Identify which cell holds the provided text, then report its [X, Y] central coordinate. 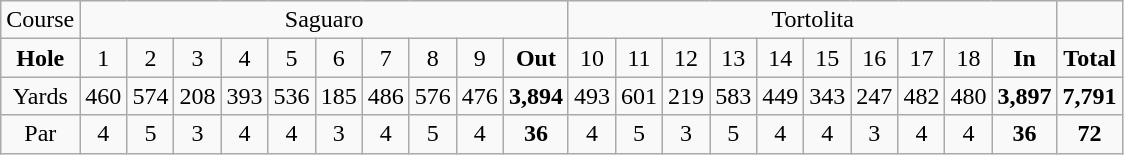
15 [828, 58]
Total [1090, 58]
9 [480, 58]
16 [874, 58]
Tortolita [812, 20]
18 [968, 58]
1 [104, 58]
6 [338, 58]
343 [828, 96]
Yards [40, 96]
583 [734, 96]
Course [40, 20]
576 [432, 96]
393 [244, 96]
10 [592, 58]
7,791 [1090, 96]
3,894 [536, 96]
Hole [40, 58]
460 [104, 96]
In [1024, 58]
Saguaro [324, 20]
17 [922, 58]
219 [686, 96]
3,897 [1024, 96]
476 [480, 96]
449 [780, 96]
247 [874, 96]
8 [432, 58]
Par [40, 134]
12 [686, 58]
574 [150, 96]
185 [338, 96]
7 [386, 58]
208 [198, 96]
11 [638, 58]
493 [592, 96]
13 [734, 58]
Out [536, 58]
2 [150, 58]
486 [386, 96]
14 [780, 58]
72 [1090, 134]
601 [638, 96]
480 [968, 96]
536 [292, 96]
482 [922, 96]
